Return [x, y] of the center of cell containing provided text 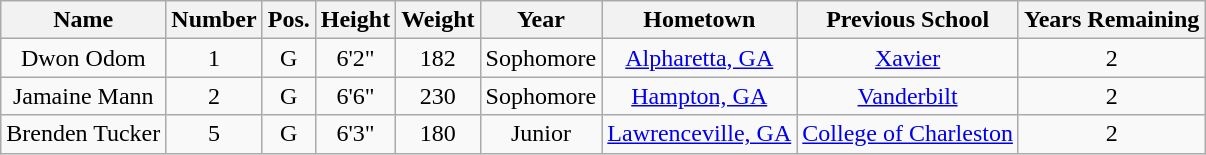
Brenden Tucker [84, 134]
Pos. [288, 20]
6'2" [355, 58]
6'3" [355, 134]
Hampton, GA [700, 96]
Junior [541, 134]
6'6" [355, 96]
Name [84, 20]
180 [438, 134]
Xavier [908, 58]
182 [438, 58]
Jamaine Mann [84, 96]
Height [355, 20]
Vanderbilt [908, 96]
Weight [438, 20]
1 [214, 58]
Lawrenceville, GA [700, 134]
Number [214, 20]
Hometown [700, 20]
230 [438, 96]
Dwon Odom [84, 58]
Alpharetta, GA [700, 58]
Previous School [908, 20]
5 [214, 134]
College of Charleston [908, 134]
Years Remaining [1111, 20]
Year [541, 20]
